Output the [x, y] coordinate of the center of the cell containing the given text.  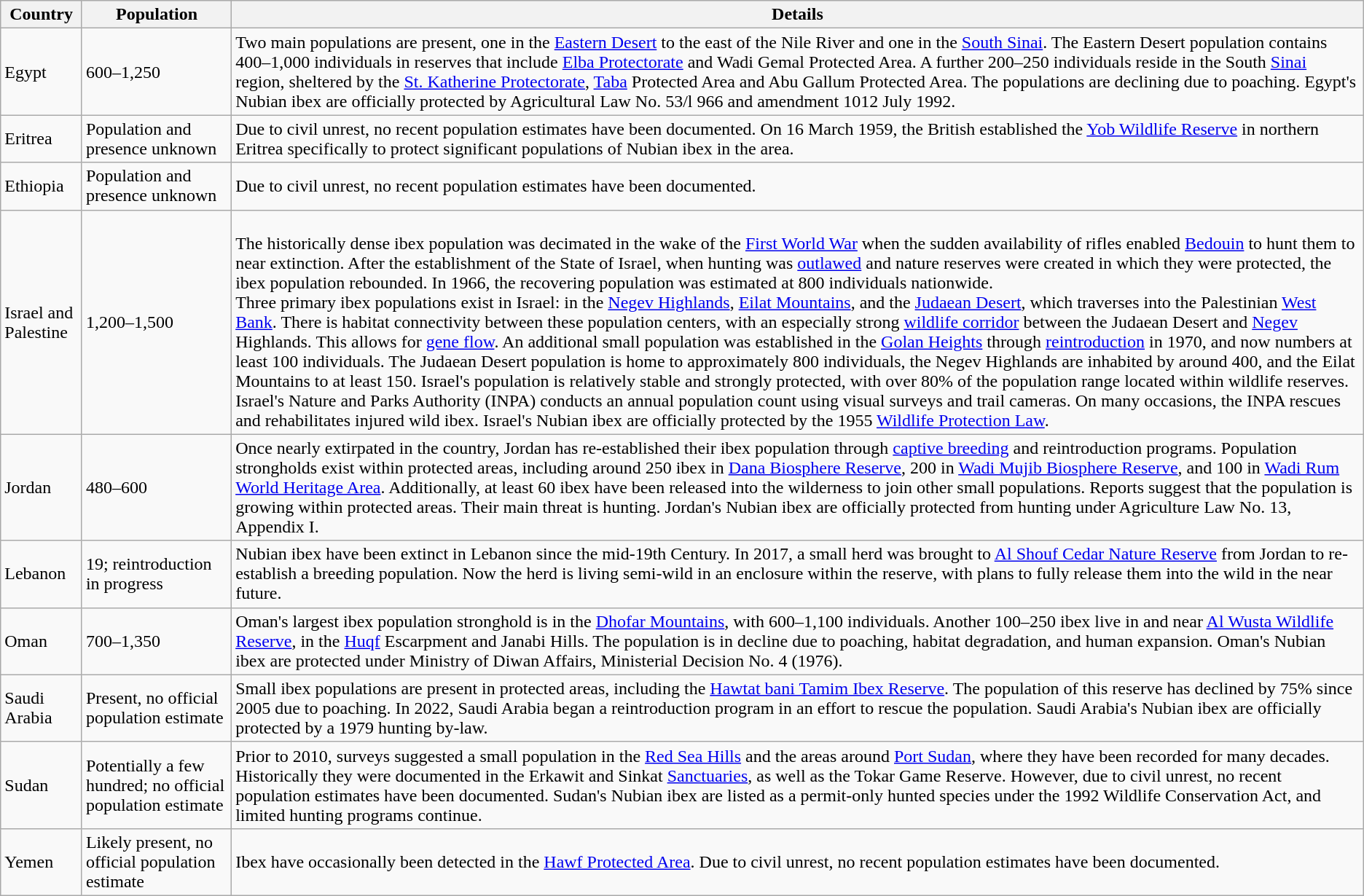
Country [42, 15]
Oman [42, 641]
Egypt [42, 71]
Ibex have occasionally been detected in the Hawf Protected Area. Due to civil unrest, no recent population estimates have been documented. [798, 862]
Potentially a few hundred; no official population estimate [156, 785]
Ethiopia [42, 186]
Lebanon [42, 574]
Sudan [42, 785]
Due to civil unrest, no recent population estimates have been documented. [798, 186]
Details [798, 15]
Yemen [42, 862]
Jordan [42, 487]
1,200–1,500 [156, 322]
Eritrea [42, 138]
Saudi Arabia [42, 708]
Present, no official population estimate [156, 708]
700–1,350 [156, 641]
Likely present, no official population estimate [156, 862]
Israel and Palestine [42, 322]
Population [156, 15]
480–600 [156, 487]
600–1,250 [156, 71]
19; reintroduction in progress [156, 574]
